Return the (x, y) coordinate for the center point of the cell that contains the specified text.  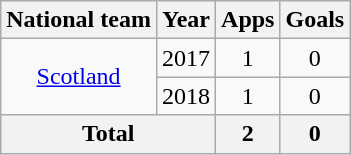
Year (186, 20)
National team (79, 20)
2 (248, 134)
2018 (186, 96)
Apps (248, 20)
Scotland (79, 77)
2017 (186, 58)
Goals (315, 20)
Total (108, 134)
